Extract the [X, Y] coordinate from the center of the cell holding the provided text.  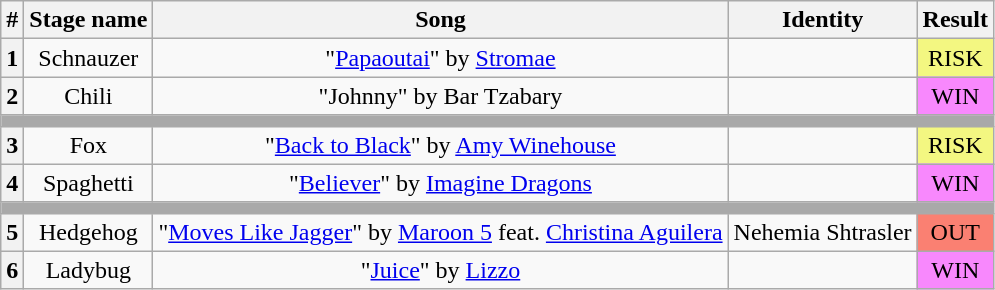
Nehemia Shtrasler [822, 232]
"Papaoutai" by Stromae [440, 58]
OUT [955, 232]
Ladybug [88, 270]
"Juice" by Lizzo [440, 270]
Hedgehog [88, 232]
Spaghetti [88, 183]
Fox [88, 145]
2 [12, 96]
Schnauzer [88, 58]
1 [12, 58]
4 [12, 183]
5 [12, 232]
"Back to Black" by Amy Winehouse [440, 145]
"Johnny" by Bar Tzabary [440, 96]
Identity [822, 20]
Song [440, 20]
"Believer" by Imagine Dragons [440, 183]
"Moves Like Jagger" by Maroon 5 feat. Christina Aguilera [440, 232]
# [12, 20]
Chili [88, 96]
3 [12, 145]
Result [955, 20]
6 [12, 270]
Stage name [88, 20]
